Pinpoint the cell where the given text exists, returning its [X, Y] midpoint coordinate. 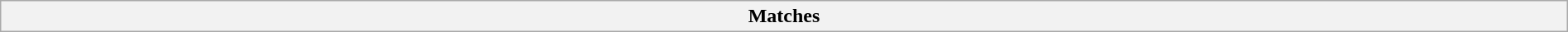
Matches [784, 16]
